Return the (X, Y) coordinate for the center point of the cell that contains the specified text.  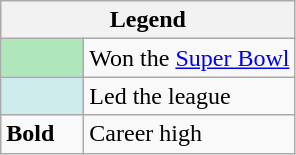
Led the league (190, 96)
Won the Super Bowl (190, 58)
Bold (42, 134)
Legend (148, 20)
Career high (190, 134)
